Detect which cell encompasses the target text, then output its (X, Y) center coordinate. 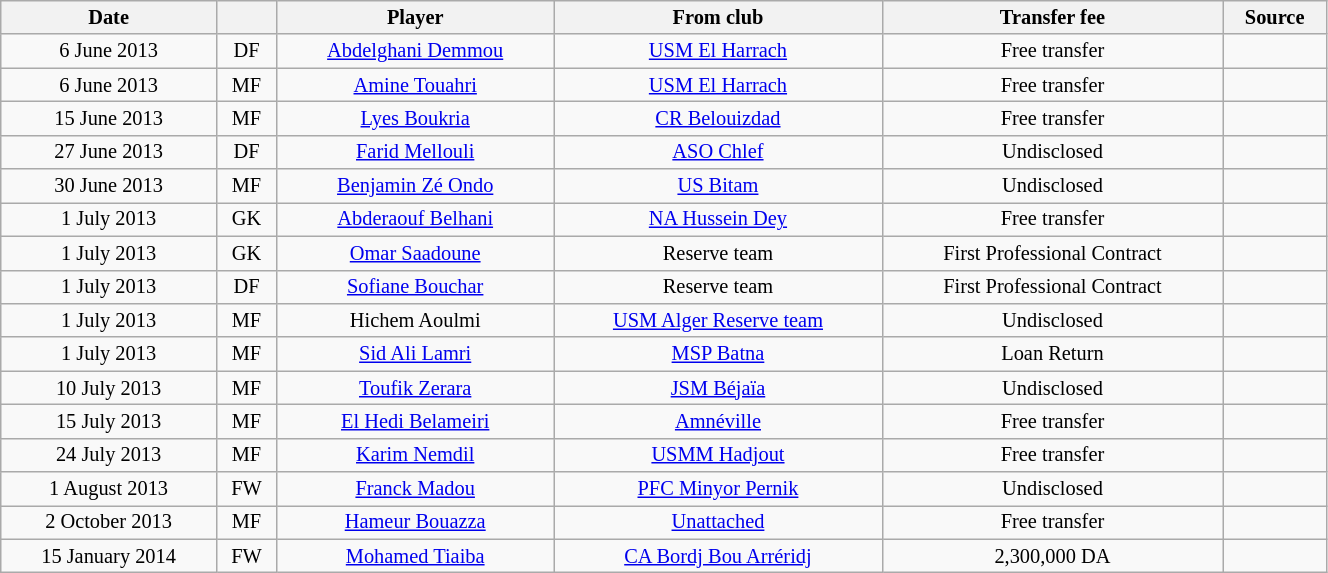
Hameur Bouazza (414, 522)
NA Hussein Dey (718, 219)
15 January 2014 (109, 556)
15 June 2013 (109, 118)
Hichem Aoulmi (414, 320)
Source (1275, 17)
USM Alger Reserve team (718, 320)
Loan Return (1052, 354)
Abdelghani Demmou (414, 51)
PFC Minyor Pernik (718, 489)
Franck Madou (414, 489)
USMM Hadjout (718, 455)
Lyes Boukria (414, 118)
CA Bordj Bou Arréridj (718, 556)
10 July 2013 (109, 388)
From club (718, 17)
MSP Batna (718, 354)
2 October 2013 (109, 522)
Abderaouf Belhani (414, 219)
2,300,000 DA (1052, 556)
Sid Ali Lamri (414, 354)
24 July 2013 (109, 455)
El Hedi Belameiri (414, 421)
US Bitam (718, 186)
Benjamin Zé Ondo (414, 186)
Amnéville (718, 421)
Karim Nemdil (414, 455)
1 August 2013 (109, 489)
Amine Touahri (414, 85)
Omar Saadoune (414, 253)
CR Belouizdad (718, 118)
Toufik Zerara (414, 388)
JSM Béjaïa (718, 388)
Sofiane Bouchar (414, 287)
Date (109, 17)
ASO Chlef (718, 152)
15 July 2013 (109, 421)
27 June 2013 (109, 152)
Mohamed Tiaiba (414, 556)
Player (414, 17)
Unattached (718, 522)
30 June 2013 (109, 186)
Transfer fee (1052, 17)
Farid Mellouli (414, 152)
